Output the [x, y] coordinate of the center of the cell containing the given text.  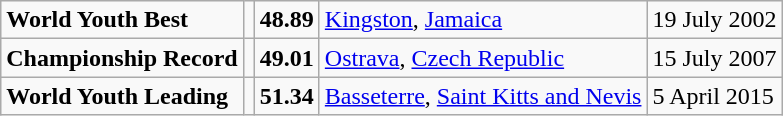
World Youth Best [122, 20]
Kingston, Jamaica [483, 20]
15 July 2007 [714, 58]
48.89 [286, 20]
49.01 [286, 58]
Ostrava, Czech Republic [483, 58]
World Youth Leading [122, 96]
51.34 [286, 96]
5 April 2015 [714, 96]
19 July 2002 [714, 20]
Basseterre, Saint Kitts and Nevis [483, 96]
Championship Record [122, 58]
